Extract the [X, Y] coordinate from the center of the cell holding the provided text.  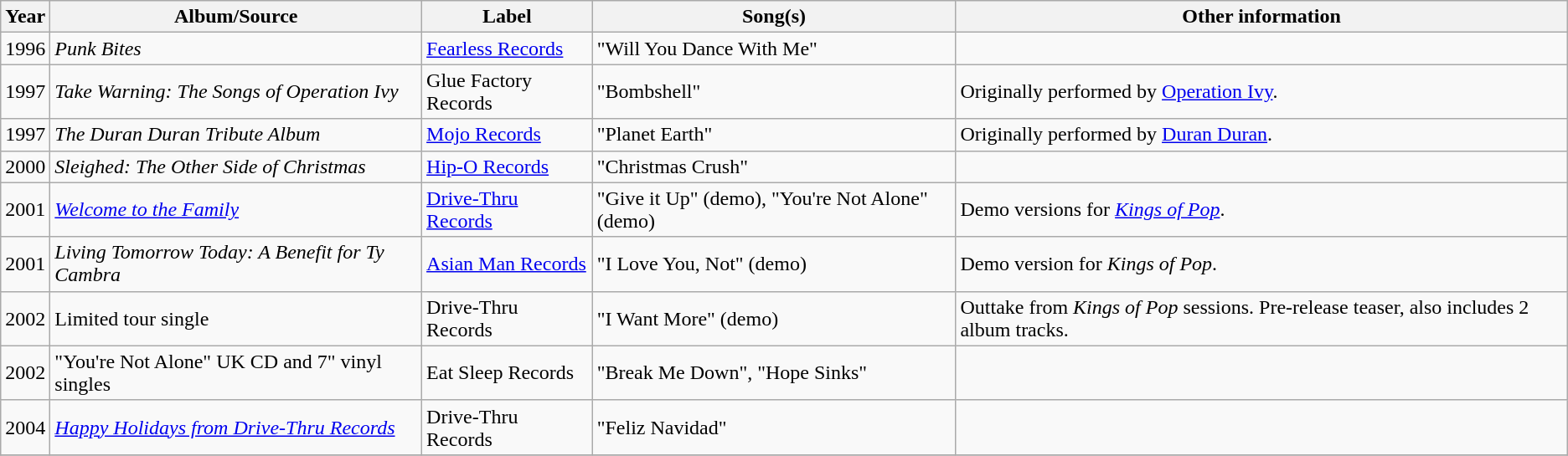
Originally performed by Duran Duran. [1261, 135]
Outtake from Kings of Pop sessions. Pre-release teaser, also includes 2 album tracks. [1261, 318]
Album/Source [236, 17]
Take Warning: The Songs of Operation Ivy [236, 92]
Living Tomorrow Today: A Benefit for Ty Cambra [236, 264]
2004 [25, 427]
"Christmas Crush" [774, 167]
"Feliz Navidad" [774, 427]
Fearless Records [508, 49]
"Planet Earth" [774, 135]
Mojo Records [508, 135]
"I Love You, Not" (demo) [774, 264]
Punk Bites [236, 49]
Year [25, 17]
Song(s) [774, 17]
Glue Factory Records [508, 92]
Demo version for Kings of Pop. [1261, 264]
Label [508, 17]
Welcome to the Family [236, 209]
"You're Not Alone" UK CD and 7" vinyl singles [236, 373]
"Bombshell" [774, 92]
"I Want More" (demo) [774, 318]
Other information [1261, 17]
Eat Sleep Records [508, 373]
Limited tour single [236, 318]
The Duran Duran Tribute Album [236, 135]
Hip-O Records [508, 167]
Sleighed: The Other Side of Christmas [236, 167]
Demo versions for Kings of Pop. [1261, 209]
Asian Man Records [508, 264]
Originally performed by Operation Ivy. [1261, 92]
"Will You Dance With Me" [774, 49]
"Give it Up" (demo), "You're Not Alone" (demo) [774, 209]
"Break Me Down", "Hope Sinks" [774, 373]
Happy Holidays from Drive-Thru Records [236, 427]
2000 [25, 167]
1996 [25, 49]
